Return the [X, Y] coordinate for the center point of the cell that contains the specified text.  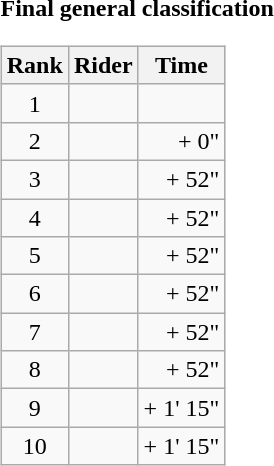
10 [34, 446]
Rider [103, 65]
9 [34, 408]
5 [34, 256]
6 [34, 294]
Time [182, 65]
Rank [34, 65]
8 [34, 370]
1 [34, 103]
+ 0" [182, 141]
4 [34, 217]
3 [34, 179]
2 [34, 141]
7 [34, 332]
